From the cell containing the given text, extract its center point as (X, Y) coordinate. 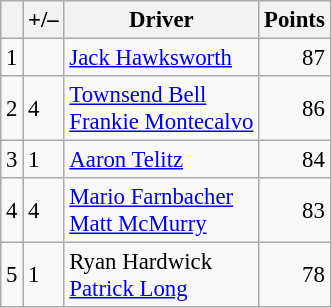
5 (12, 276)
78 (294, 276)
86 (294, 108)
87 (294, 58)
Mario Farnbacher Matt McMurry (162, 210)
84 (294, 160)
Townsend Bell Frankie Montecalvo (162, 108)
Driver (162, 20)
Aaron Telitz (162, 160)
Points (294, 20)
2 (12, 108)
Ryan Hardwick Patrick Long (162, 276)
3 (12, 160)
83 (294, 210)
Jack Hawksworth (162, 58)
+/– (44, 20)
